From the cell containing the given text, extract its center point as (X, Y) coordinate. 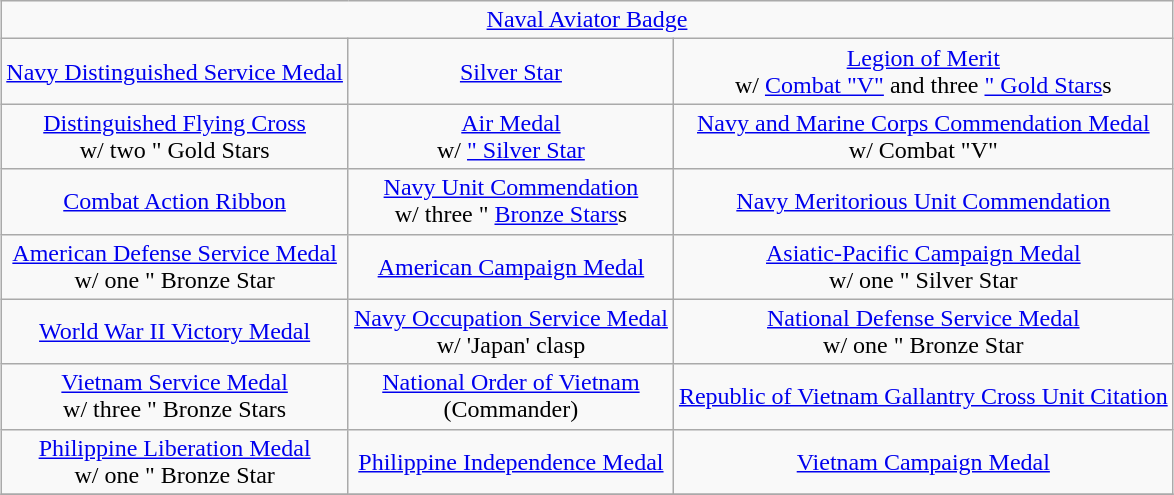
Vietnam Service Medalw/ three " Bronze Stars (175, 396)
Navy Occupation Service Medalw/ 'Japan' clasp (510, 332)
Philippine Liberation Medalw/ one " Bronze Star (175, 462)
Air Medalw/ " Silver Star (510, 136)
World War II Victory Medal (175, 332)
National Defense Service Medalw/ one " Bronze Star (923, 332)
Navy Distinguished Service Medal (175, 72)
National Order of Vietnam(Commander) (510, 396)
Legion of Meritw/ Combat "V" and three " Gold Starss (923, 72)
Distinguished Flying Crossw/ two " Gold Stars (175, 136)
Naval Aviator Badge (587, 20)
Navy Unit Commendationw/ three " Bronze Starss (510, 202)
Combat Action Ribbon (175, 202)
Navy Meritorious Unit Commendation (923, 202)
Republic of Vietnam Gallantry Cross Unit Citation (923, 396)
Silver Star (510, 72)
American Defense Service Medalw/ one " Bronze Star (175, 266)
American Campaign Medal (510, 266)
Navy and Marine Corps Commendation Medalw/ Combat "V" (923, 136)
Vietnam Campaign Medal (923, 462)
Asiatic-Pacific Campaign Medalw/ one " Silver Star (923, 266)
Philippine Independence Medal (510, 462)
